Pinpoint the cell where the given text exists, returning its (X, Y) midpoint coordinate. 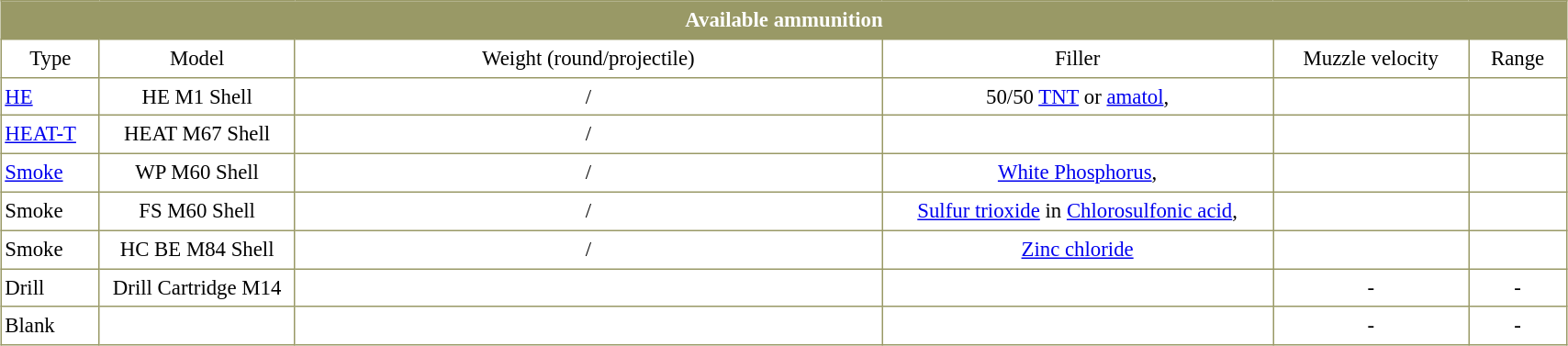
HE M1 Shell (196, 96)
Blank (51, 326)
WP M60 Shell (196, 173)
HC BE M84 Shell (196, 250)
HEAT M67 Shell (196, 135)
Filler (1077, 58)
Drill (51, 288)
HEAT-T (51, 135)
White Phosphorus, (1077, 173)
Sulfur trioxide in Chlorosulfonic acid, (1077, 211)
Type (51, 58)
Model (196, 58)
Drill Cartridge M14 (196, 288)
50/50 TNT or amatol, (1077, 96)
Muzzle velocity (1372, 58)
Range (1518, 58)
HE (51, 96)
FS M60 Shell (196, 211)
Weight (round/projectile) (588, 58)
Zinc chloride (1077, 250)
Available ammunition (784, 20)
